Detect which cell encompasses the target text, then output its [x, y] center coordinate. 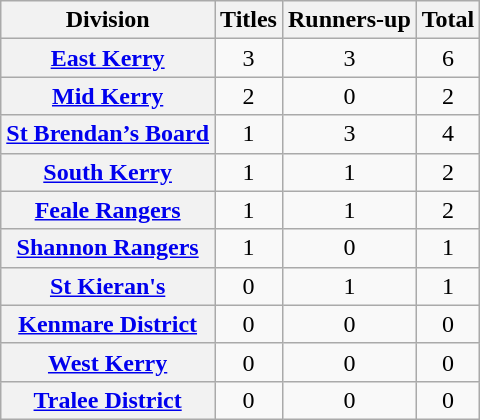
Feale Rangers [108, 210]
Mid Kerry [108, 96]
Division [108, 20]
East Kerry [108, 58]
Shannon Rangers [108, 248]
West Kerry [108, 362]
Total [448, 20]
Runners-up [349, 20]
4 [448, 134]
Kenmare District [108, 324]
6 [448, 58]
South Kerry [108, 172]
St Brendan’s Board [108, 134]
Tralee District [108, 400]
Titles [249, 20]
St Kieran's [108, 286]
